From the cell containing the given text, extract its center point as [X, Y] coordinate. 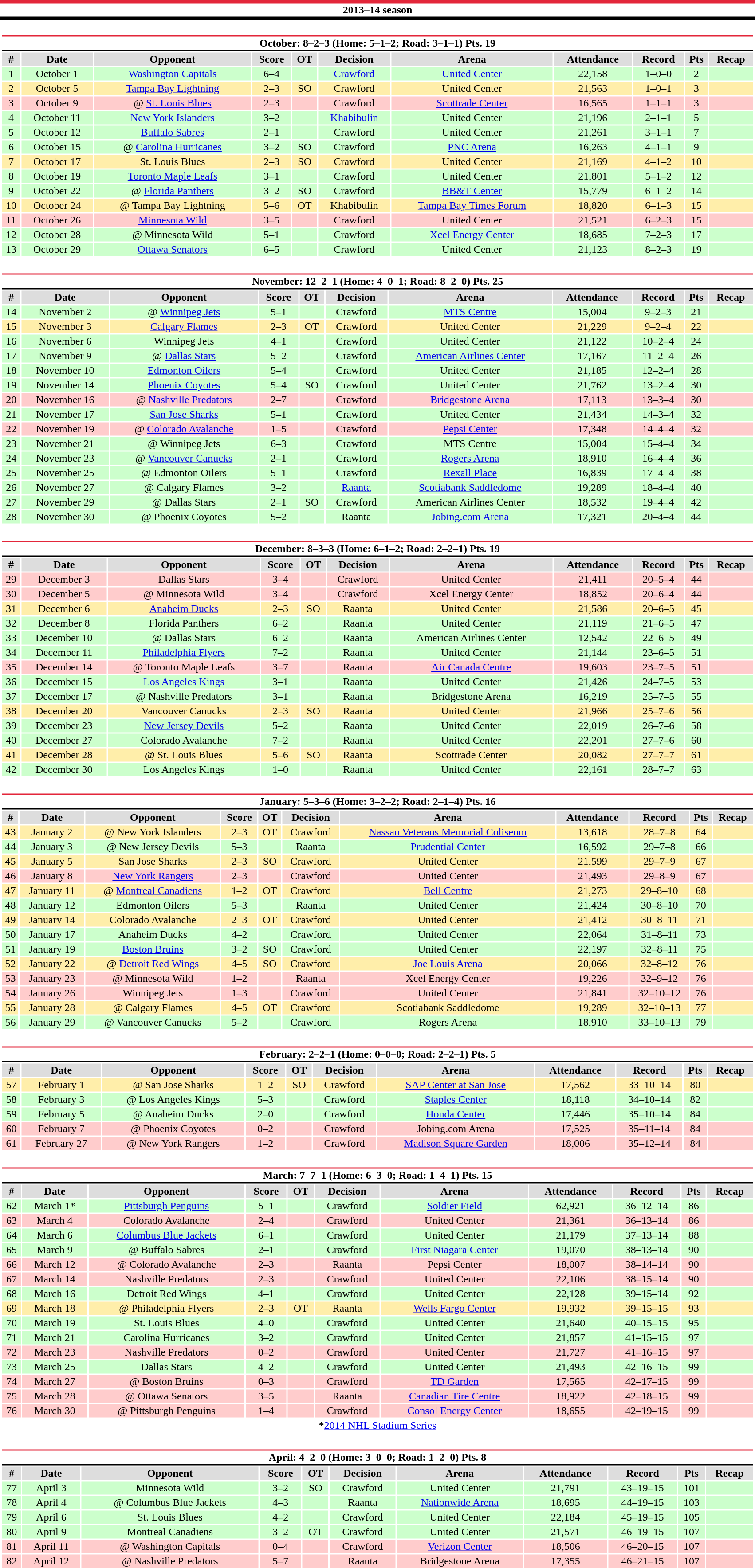
21,119 [593, 623]
@ Montreal Canadiens [153, 891]
Vancouver Canucks [184, 711]
December 30 [64, 769]
BB&T Center [472, 191]
22,064 [593, 934]
72 [12, 1352]
@ Pittsburgh Penguins [167, 1411]
January 28 [52, 1008]
29–7–8 [659, 847]
22,158 [593, 74]
January 14 [52, 920]
December 17 [64, 697]
14–4–4 [658, 429]
1–0–0 [658, 74]
20–4–4 [658, 517]
December 27 [64, 740]
21,727 [570, 1352]
1–4 [266, 1411]
14–3–4 [658, 415]
1 [11, 74]
43 [10, 832]
March 21 [55, 1338]
31–8–11 [659, 934]
Canadian Tire Centre [455, 1396]
18,118 [575, 1099]
March 23 [55, 1352]
Air Canada Centre [471, 667]
29–8–10 [659, 891]
50 [10, 934]
28–7–8 [659, 832]
40–15–15 [647, 1323]
20,082 [593, 755]
March 6 [55, 1235]
44–19–15 [643, 1503]
39–15–15 [647, 1309]
35 [11, 667]
@ Columbus Blue Jackets [170, 1503]
17,113 [592, 400]
19–4–4 [658, 502]
Verizon Center [460, 1546]
19,070 [570, 1250]
43–19–15 [643, 1488]
November 21 [65, 444]
1–5 [279, 429]
December 6 [64, 609]
December 11 [64, 652]
13,618 [593, 832]
18–4–4 [658, 487]
November 23 [65, 458]
16–4–4 [658, 458]
1–3 [240, 993]
@ Edmonton Oilers [184, 473]
33 [11, 638]
5–1–2 [658, 176]
December 14 [64, 667]
38–13–14 [647, 1250]
February 7 [61, 1129]
Consol Energy Center [455, 1411]
1–0–1 [658, 88]
First Niagara Center [455, 1250]
16,592 [593, 847]
21,571 [565, 1532]
17,348 [592, 429]
11–2–4 [658, 356]
March 30 [55, 1411]
4–1–2 [658, 162]
October 19 [57, 176]
39 [11, 726]
December 8 [64, 623]
November 29 [65, 502]
November 6 [65, 341]
39–15–14 [647, 1294]
November 10 [65, 370]
October 22 [57, 191]
37–13–14 [647, 1235]
November 2 [65, 312]
November: 12–2–1 (Home: 4–0–1; Road: 8–2–0) Pts. 25 [377, 281]
37 [11, 697]
18,007 [570, 1264]
21,521 [593, 220]
Montreal Canadiens [170, 1532]
New York Islanders [172, 118]
45–19–15 [643, 1517]
17,525 [575, 1129]
54 [10, 993]
February 1 [61, 1085]
Toronto Maple Leafs [172, 176]
33–10–13 [659, 1022]
12,542 [593, 638]
32–10–12 [659, 993]
17,355 [565, 1561]
March 28 [55, 1396]
65 [12, 1250]
21,791 [565, 1488]
March 14 [55, 1279]
25–7–6 [658, 711]
Detroit Red Wings [167, 1294]
16,263 [593, 147]
Madison Square Garden [455, 1144]
Soldier Field [455, 1206]
32–8–12 [659, 964]
57 [11, 1085]
48 [10, 905]
February: 2–2–1 (Home: 0–0–0; Road: 2–2–1) Pts. 5 [377, 1054]
69 [12, 1309]
18,852 [593, 594]
105 [692, 1517]
November 9 [65, 356]
April 11 [51, 1546]
42–18–15 [647, 1396]
4–3 [280, 1503]
December 23 [64, 726]
21,122 [592, 341]
January 23 [52, 979]
36–13–14 [647, 1221]
March 9 [55, 1250]
23–7–5 [658, 667]
October 29 [57, 250]
0–3 [266, 1381]
19,226 [593, 979]
Tampa Bay Lightning [172, 88]
36–12–14 [647, 1206]
Wells Fargo Center [455, 1309]
33–10–14 [649, 1085]
Nationwide Arena [460, 1503]
SAP Center at San Jose [455, 1085]
January 11 [52, 891]
21–6–5 [658, 623]
@ Anaheim Ducks [173, 1114]
December 5 [64, 594]
21,361 [570, 1221]
42–16–15 [647, 1367]
12–2–4 [658, 370]
46–19–15 [643, 1532]
29 [11, 580]
4 [11, 118]
January 2 [52, 832]
February 27 [61, 1144]
25–7–5 [658, 697]
6–1–2 [658, 191]
27 [11, 502]
78 [12, 1503]
35–12–14 [649, 1144]
@ New Jersey Devils [153, 847]
April 9 [51, 1532]
Honda Center [455, 1114]
December: 8–3–3 (Home: 6–1–2; Road: 2–2–1) Pts. 19 [377, 549]
74 [12, 1381]
21,169 [593, 162]
21,801 [593, 176]
18,006 [575, 1144]
April: 4–2–0 (Home: 3–0–0; Road: 1–2–0) Pts. 8 [377, 1457]
18,532 [592, 502]
34–10–14 [649, 1099]
30–8–11 [659, 920]
16,839 [592, 473]
31 [11, 609]
@ Carolina Hurricanes [172, 147]
9–2–4 [658, 327]
21,599 [593, 862]
@ Washington Capitals [170, 1546]
21,261 [593, 133]
21,123 [593, 250]
6–2–3 [658, 220]
26–7–6 [658, 726]
@ New York Islanders [153, 832]
41–15–15 [647, 1338]
18,685 [593, 235]
Rexall Place [470, 473]
21,424 [593, 905]
92 [694, 1294]
December 10 [64, 638]
October 5 [57, 88]
January 8 [52, 876]
January 22 [52, 964]
March 1* [55, 1206]
16,565 [593, 103]
22,106 [570, 1279]
Philadelphia Flyers [184, 652]
Boston Bruins [153, 949]
27–7–6 [658, 740]
30–8–10 [659, 905]
22,128 [570, 1294]
88 [694, 1235]
32–9–12 [659, 979]
41 [11, 755]
38–14–14 [647, 1264]
21,563 [593, 88]
38–15–14 [647, 1279]
February 5 [61, 1114]
9–2–3 [658, 312]
22–6–5 [658, 638]
21,179 [570, 1235]
6–3 [279, 444]
62 [12, 1206]
2–1–1 [658, 118]
13–2–4 [658, 385]
6–5 [271, 250]
*2014 NHL Stadium Series [377, 1426]
November 27 [65, 487]
21,229 [592, 327]
Tampa Bay Times Forum [472, 205]
17,565 [570, 1381]
4–0 [266, 1323]
April 12 [51, 1561]
11 [11, 220]
November 25 [65, 473]
95 [694, 1323]
22,197 [593, 949]
Pittsburgh Penguins [167, 1206]
November 14 [65, 385]
December 28 [64, 755]
Bell Centre [448, 891]
2–0 [265, 1114]
21,586 [593, 609]
20,066 [593, 964]
17,562 [575, 1085]
46–20–15 [643, 1546]
Columbus Blue Jackets [167, 1235]
21,841 [593, 993]
17,446 [575, 1114]
March 19 [55, 1323]
8 [11, 176]
November 3 [65, 327]
6 [11, 147]
October 12 [57, 133]
October 9 [57, 103]
18,506 [565, 1546]
@ Detroit Red Wings [153, 964]
22,201 [593, 740]
13 [11, 250]
@ Philadelphia Flyers [167, 1309]
59 [11, 1114]
@ Boston Bruins [167, 1381]
13–3–4 [658, 400]
January 12 [52, 905]
@ Toronto Maple Leafs [184, 667]
35–11–14 [649, 1129]
@ New York Rangers [173, 1144]
January 19 [52, 949]
January: 5–3–6 (Home: 3–2–2; Road: 2–1–4) Pts. 16 [377, 802]
18 [11, 370]
46 [10, 876]
32–10–13 [659, 1008]
March 12 [55, 1264]
February 3 [61, 1099]
October 1 [57, 74]
January 5 [52, 862]
18,820 [593, 205]
52 [10, 964]
Ottawa Senators [172, 250]
2–4 [266, 1221]
18,922 [570, 1396]
17,321 [592, 517]
October 26 [57, 220]
42–19–15 [647, 1411]
21,966 [593, 711]
22,184 [565, 1517]
2–7 [279, 400]
16 [11, 341]
December 20 [64, 711]
Calgary Flames [184, 327]
5–7 [280, 1561]
21,411 [593, 580]
@ Los Angeles Kings [173, 1099]
101 [692, 1488]
10–2–4 [658, 341]
15–4–4 [658, 444]
20 [11, 400]
22,019 [593, 726]
62,921 [570, 1206]
November 30 [65, 517]
18,695 [565, 1503]
21,144 [593, 652]
18,655 [570, 1411]
January 17 [52, 934]
October: 8–2–3 (Home: 5–1–2; Road: 3–1–1) Pts. 19 [377, 43]
March 25 [55, 1367]
81 [12, 1546]
@ Buffalo Sabres [167, 1250]
Phoenix Coyotes [184, 385]
October 17 [57, 162]
October 11 [57, 118]
1–0 [280, 769]
April 6 [51, 1517]
4–1–1 [658, 147]
@ Ottawa Senators [167, 1396]
@ San Jose Sharks [173, 1085]
17–4–4 [658, 473]
21,434 [592, 415]
April 3 [51, 1488]
25 [11, 473]
15,779 [593, 191]
1–1–1 [658, 103]
Nassau Veterans Memorial Coliseum [448, 832]
21,857 [570, 1338]
16,219 [593, 697]
35–10–14 [649, 1114]
January 26 [52, 993]
TD Garden [455, 1381]
October 24 [57, 205]
29–8–9 [659, 876]
93 [694, 1309]
21,426 [593, 682]
March 18 [55, 1309]
8–2–3 [658, 250]
Joe Louis Arena [448, 964]
19,932 [570, 1309]
7–2–3 [658, 235]
0–4 [280, 1546]
21,196 [593, 118]
6–4 [271, 74]
Buffalo Sabres [172, 133]
3–1–1 [658, 133]
20–6–5 [658, 609]
22,161 [593, 769]
41–16–15 [647, 1352]
20–5–4 [658, 580]
October 15 [57, 147]
29–7–9 [659, 862]
42–17–15 [647, 1381]
March: 7–7–1 (Home: 6–3–0; Road: 1–4–1) Pts. 15 [377, 1175]
December 3 [64, 580]
Washington Capitals [172, 74]
17,167 [592, 356]
21,185 [592, 370]
32–8–11 [659, 949]
PNC Arena [472, 147]
Staples Center [455, 1099]
46–21–15 [643, 1561]
24–7–5 [658, 682]
November 16 [65, 400]
New York Rangers [153, 876]
@ Florida Panthers [172, 191]
28–7–7 [658, 769]
103 [692, 1503]
20–6–4 [658, 594]
21,762 [592, 385]
27–7–7 [658, 755]
October 28 [57, 235]
March 27 [55, 1381]
21,273 [593, 891]
December 15 [64, 682]
@ Tampa Bay Lightning [172, 205]
3–7 [280, 667]
March 16 [55, 1294]
19,603 [593, 667]
April 4 [51, 1503]
6–1 [266, 1235]
Prudential Center [448, 847]
November 19 [65, 429]
23–6–5 [658, 652]
2013–14 season [377, 10]
January 3 [52, 847]
Florida Panthers [184, 623]
New Jersey Devils [184, 726]
January 29 [52, 1022]
March 4 [55, 1221]
21,412 [593, 920]
23 [11, 444]
Carolina Hurricanes [167, 1338]
November 17 [65, 415]
21,640 [570, 1323]
6–1–3 [658, 205]
